Identify which cell holds the provided text, then report its (x, y) central coordinate. 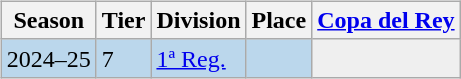
2024–25 (48, 58)
Tier (124, 20)
Place (279, 20)
Season (48, 20)
7 (124, 58)
Division (198, 20)
1ª Reg. (198, 58)
Copa del Rey (386, 20)
